Output the [X, Y] coordinate of the center of the cell containing the given text.  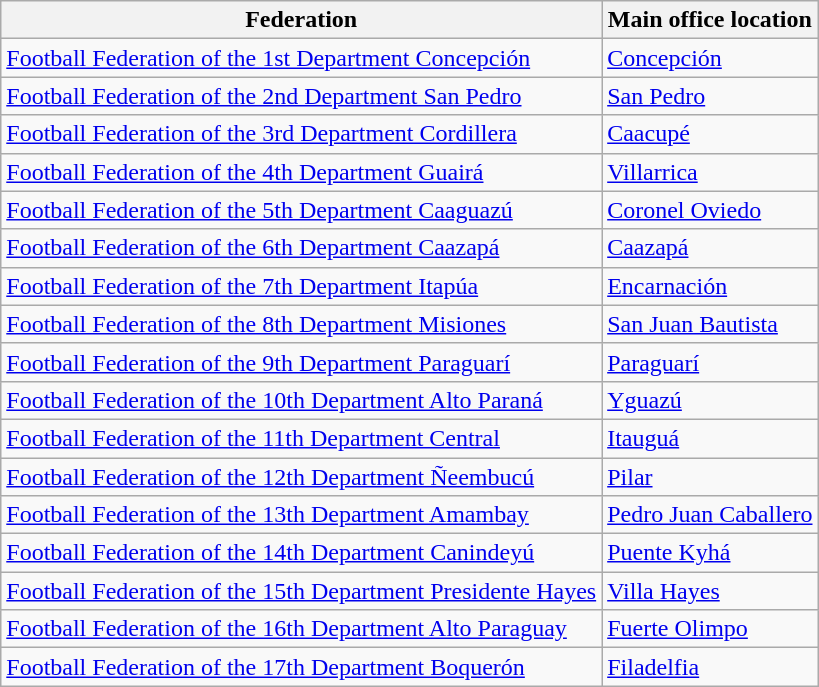
Yguazú [710, 400]
Filadelfia [710, 667]
Puente Kyhá [710, 553]
Caazapá [710, 248]
Football Federation of the 5th Department Caaguazú [302, 210]
Football Federation of the 17th Department Boquerón [302, 667]
Paraguarí [710, 362]
Villa Hayes [710, 591]
Football Federation of the 12th Department Ñeembucú [302, 477]
Football Federation of the 9th Department Paraguarí [302, 362]
Football Federation of the 10th Department Alto Paraná [302, 400]
Main office location [710, 20]
Football Federation of the 7th Department Itapúa [302, 286]
Pilar [710, 477]
Football Federation of the 2nd Department San Pedro [302, 96]
Football Federation of the 4th Department Guairá [302, 172]
Football Federation of the 11th Department Central [302, 438]
Football Federation of the 15th Department Presidente Hayes [302, 591]
Concepción [710, 58]
Itauguá [710, 438]
Encarnación [710, 286]
Football Federation of the 6th Department Caazapá [302, 248]
Football Federation of the 14th Department Canindeyú [302, 553]
Football Federation of the 16th Department Alto Paraguay [302, 629]
Football Federation of the 3rd Department Cordillera [302, 134]
Pedro Juan Caballero [710, 515]
Coronel Oviedo [710, 210]
San Juan Bautista [710, 324]
Villarrica [710, 172]
Football Federation of the 1st Department Concepción [302, 58]
San Pedro [710, 96]
Fuerte Olimpo [710, 629]
Football Federation of the 8th Department Misiones [302, 324]
Football Federation of the 13th Department Amambay [302, 515]
Caacupé [710, 134]
Federation [302, 20]
